For the text-containing cell, return its midpoint in [X, Y] coordinate format. 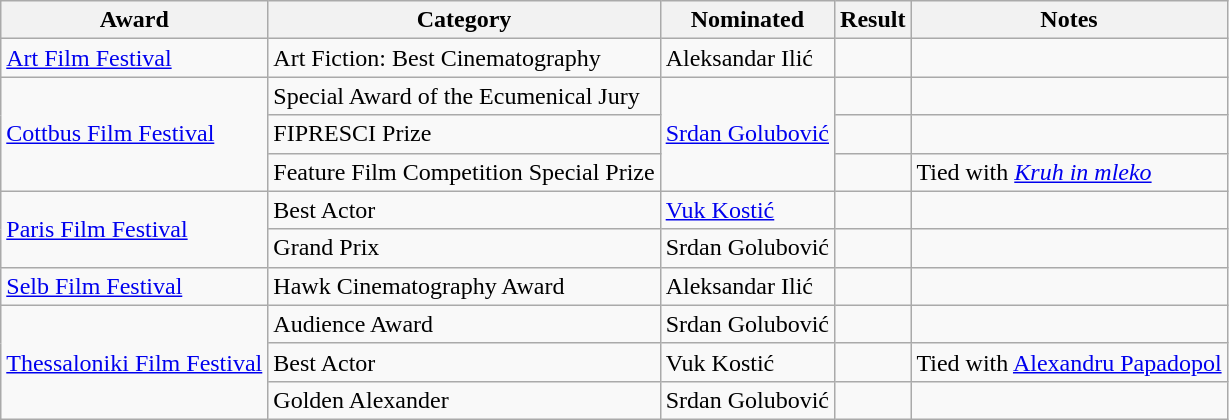
Nominated [747, 20]
Hawk Cinematography Award [464, 286]
Award [134, 20]
Art Film Festival [134, 58]
Paris Film Festival [134, 229]
Notes [1069, 20]
Art Fiction: Best Cinematography [464, 58]
Tied with Kruh in mleko [1069, 172]
FIPRESCI Prize [464, 134]
Cottbus Film Festival [134, 134]
Grand Prix [464, 248]
Thessaloniki Film Festival [134, 362]
Feature Film Competition Special Prize [464, 172]
Category [464, 20]
Result [873, 20]
Special Award of the Ecumenical Jury [464, 96]
Selb Film Festival [134, 286]
Audience Award [464, 324]
Golden Alexander [464, 400]
Tied with Alexandru Papadopol [1069, 362]
